Identify which cell holds the provided text, then report its [X, Y] central coordinate. 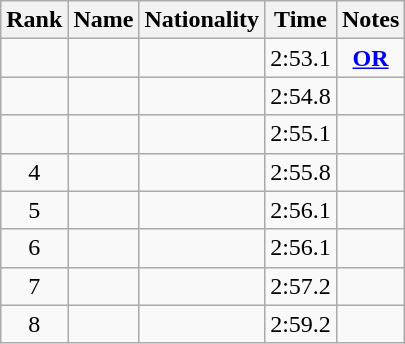
7 [34, 286]
2:53.1 [301, 58]
Name [104, 20]
4 [34, 172]
2:54.8 [301, 96]
2:57.2 [301, 286]
OR [370, 58]
5 [34, 210]
Notes [370, 20]
2:59.2 [301, 324]
Rank [34, 20]
8 [34, 324]
Nationality [202, 20]
6 [34, 248]
2:55.8 [301, 172]
Time [301, 20]
2:55.1 [301, 134]
